Capture the cell that displays the provided text and extract its [x, y] central coordinate. 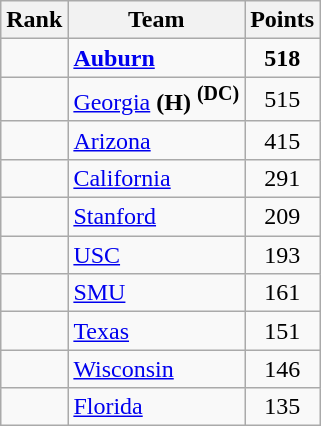
161 [282, 293]
151 [282, 331]
291 [282, 178]
Team [156, 20]
Auburn [156, 58]
Georgia (H) (DC) [156, 100]
415 [282, 140]
Arizona [156, 140]
193 [282, 255]
146 [282, 369]
Stanford [156, 217]
Florida [156, 407]
California [156, 178]
Texas [156, 331]
Rank [34, 20]
135 [282, 407]
209 [282, 217]
SMU [156, 293]
Wisconsin [156, 369]
515 [282, 100]
Points [282, 20]
518 [282, 58]
USC [156, 255]
